Determine the (x, y) coordinate at the center of the cell enclosing the given text.  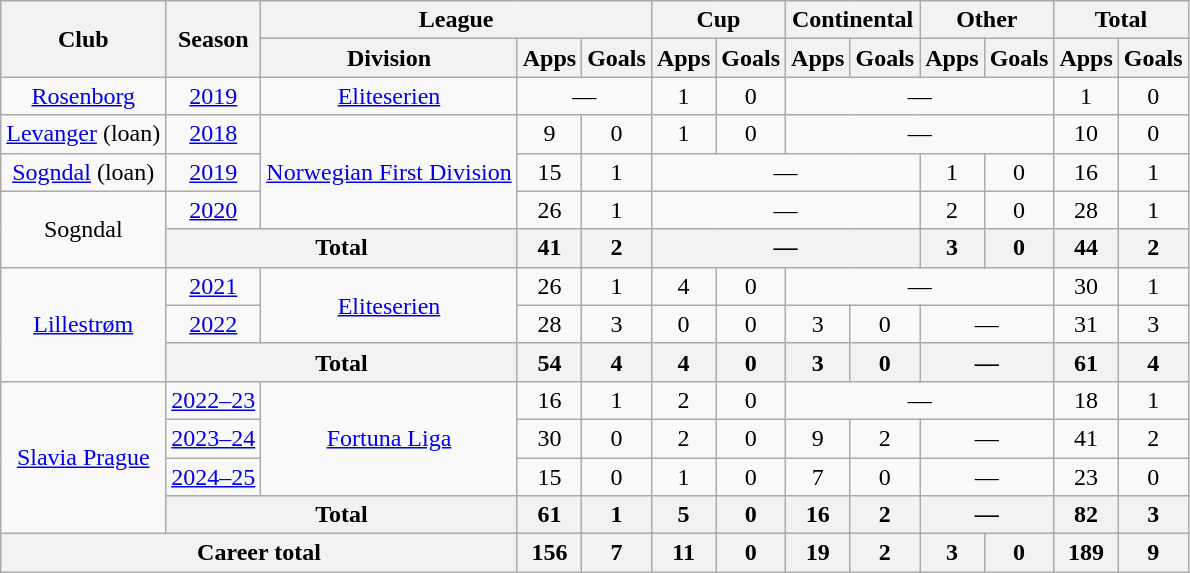
Division (389, 58)
2023–24 (214, 438)
54 (549, 362)
Slavia Prague (84, 457)
Club (84, 39)
Continental (853, 20)
Career total (259, 553)
31 (1086, 324)
2024–25 (214, 477)
Other (987, 20)
Sogndal (loan) (84, 172)
2018 (214, 134)
Norwegian First Division (389, 172)
23 (1086, 477)
Rosenborg (84, 96)
Season (214, 39)
League (456, 20)
10 (1086, 134)
19 (818, 553)
Levanger (loan) (84, 134)
18 (1086, 400)
5 (683, 515)
82 (1086, 515)
2021 (214, 286)
189 (1086, 553)
2020 (214, 210)
Sogndal (84, 229)
Fortuna Liga (389, 438)
2022–23 (214, 400)
2022 (214, 324)
11 (683, 553)
156 (549, 553)
Cup (718, 20)
44 (1086, 248)
Lillestrøm (84, 324)
